Provide the [x, y] coordinate of the cell's center where the given text is located.  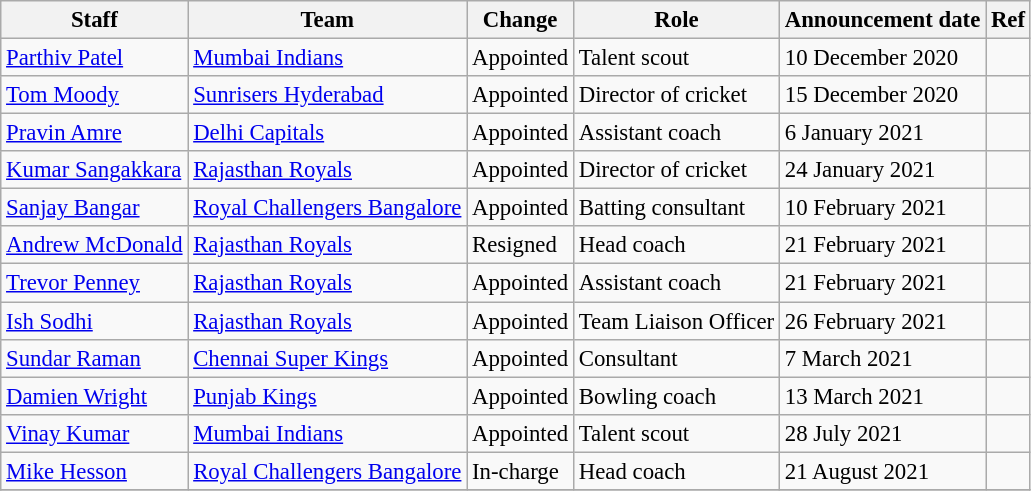
10 February 2021 [882, 208]
Delhi Capitals [328, 133]
28 July 2021 [882, 433]
Consultant [676, 358]
21 August 2021 [882, 471]
Kumar Sangakkara [94, 170]
Announcement date [882, 20]
Change [520, 20]
Tom Moody [94, 95]
Parthiv Patel [94, 58]
Batting consultant [676, 208]
Resigned [520, 245]
Staff [94, 20]
26 February 2021 [882, 321]
15 December 2020 [882, 95]
Sunrisers Hyderabad [328, 95]
Punjab Kings [328, 396]
Andrew McDonald [94, 245]
Damien Wright [94, 396]
10 December 2020 [882, 58]
Bowling coach [676, 396]
24 January 2021 [882, 170]
Team Liaison Officer [676, 321]
Role [676, 20]
Vinay Kumar [94, 433]
Mike Hesson [94, 471]
Chennai Super Kings [328, 358]
Ish Sodhi [94, 321]
6 January 2021 [882, 133]
Sanjay Bangar [94, 208]
Sundar Raman [94, 358]
Pravin Amre [94, 133]
Ref [1008, 20]
Trevor Penney [94, 283]
Team [328, 20]
7 March 2021 [882, 358]
13 March 2021 [882, 396]
In-charge [520, 471]
